Find where the given text appears and provide that cell's center as [X, Y] coordinate. 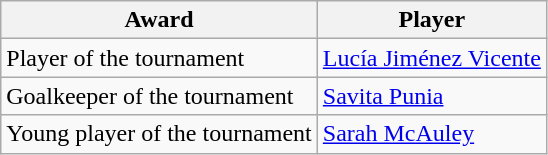
Goalkeeper of the tournament [160, 96]
Young player of the tournament [160, 134]
Player [432, 20]
Award [160, 20]
Savita Punia [432, 96]
Lucía Jiménez Vicente [432, 58]
Sarah McAuley [432, 134]
Player of the tournament [160, 58]
